Determine the (x, y) coordinate at the center of the cell enclosing the given text.  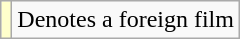
Denotes a foreign film (126, 20)
